Return the [x, y] coordinate for the center point of the cell that contains the specified text.  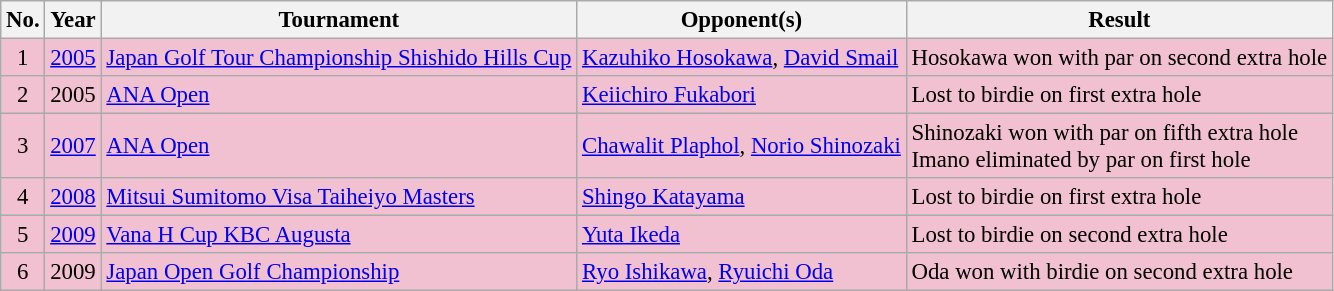
Vana H Cup KBC Augusta [339, 235]
Opponent(s) [742, 20]
5 [23, 235]
Chawalit Plaphol, Norio Shinozaki [742, 146]
Shingo Katayama [742, 197]
Lost to birdie on second extra hole [1119, 235]
Yuta Ikeda [742, 235]
Mitsui Sumitomo Visa Taiheiyo Masters [339, 197]
Keiichiro Fukabori [742, 95]
2008 [73, 197]
Result [1119, 20]
Year [73, 20]
4 [23, 197]
Japan Golf Tour Championship Shishido Hills Cup [339, 58]
Shinozaki won with par on fifth extra holeImano eliminated by par on first hole [1119, 146]
2007 [73, 146]
2009 [73, 235]
3 [23, 146]
No. [23, 20]
2 [23, 95]
1 [23, 58]
Tournament [339, 20]
Kazuhiko Hosokawa, David Smail [742, 58]
Hosokawa won with par on second extra hole [1119, 58]
